Output the (X, Y) coordinate of the center of the cell containing the given text.  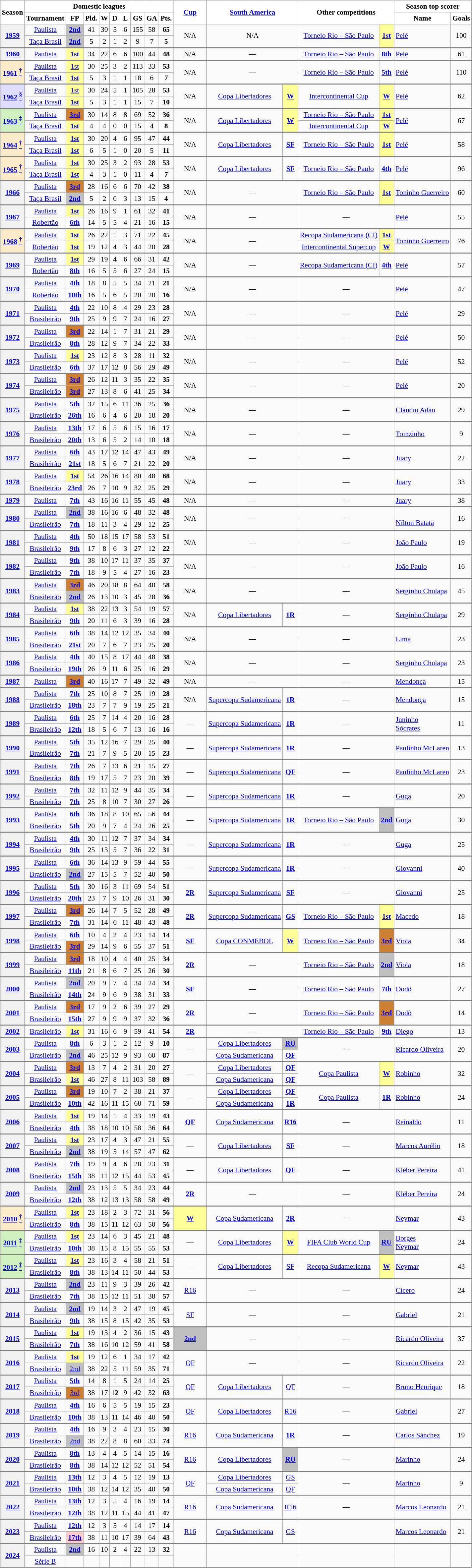
1972 (13, 337)
2004 (13, 1074)
1998 (13, 941)
2023 (13, 1531)
19th (75, 669)
2019 (13, 1435)
Copa CONMEBOL (245, 941)
1959 (13, 36)
1963 ‡ (13, 121)
1979 (13, 500)
17th (75, 1538)
1996 (13, 893)
Juninho Sócrates (422, 724)
Marcos Aurélio (422, 1146)
1995 (13, 868)
105 (138, 90)
74 (166, 1441)
Intercontinental Supercup (339, 247)
155 (138, 30)
11th (75, 971)
1976 (13, 434)
70 (138, 187)
Recopa Sudamericana (339, 1267)
Pts. (166, 18)
Goals (461, 18)
2014 (13, 1314)
1986 (13, 664)
89 (166, 1079)
1994 (13, 844)
Cup (190, 12)
Pld. (91, 18)
113 (138, 66)
Cláudio Adão (422, 410)
Domestic leagues (99, 6)
2000 (13, 989)
Toinzinho (422, 434)
Bruno Henrique (422, 1387)
96 (461, 169)
1960 (13, 54)
2009 (13, 1194)
1991 (13, 772)
2018 (13, 1411)
Name (422, 18)
1968 † (13, 241)
Reinaldo (422, 1122)
1980 (13, 518)
2011 ‡ (13, 1242)
66 (138, 259)
1964 † (13, 145)
2015 (13, 1339)
Tournament (45, 18)
2007 (13, 1146)
Cícero (422, 1291)
1971 (13, 314)
2020 (13, 1460)
2017 (13, 1387)
FIFA Club World Cup (339, 1242)
1962 § (13, 96)
Lima (422, 639)
2008 (13, 1170)
1985 (13, 639)
1988 (13, 700)
1983 (13, 591)
80 (138, 476)
1975 (13, 410)
1970 (13, 289)
1974 (13, 386)
1992 (13, 796)
18th (75, 706)
D (115, 18)
1990 (13, 748)
Série B (45, 1562)
2016 (13, 1363)
GA (152, 18)
Borges Neymar (422, 1242)
2013 (13, 1291)
1973 (13, 362)
Other competitions (346, 12)
2022 (13, 1507)
FP (75, 18)
1977 (13, 458)
1984 (13, 615)
1978 (13, 482)
72 (138, 1212)
1981 (13, 543)
2003 (13, 1049)
1999 (13, 965)
1961 † (13, 72)
103 (138, 1079)
2012 ‡ (13, 1267)
Diego (422, 1031)
14th (75, 995)
26th (75, 416)
1966 (13, 193)
2005 (13, 1098)
67 (461, 121)
23rd (75, 488)
Season top scorer (433, 6)
1969 (13, 265)
Season (13, 12)
2006 (13, 1122)
L (125, 18)
1989 (13, 724)
110 (461, 72)
1982 (13, 567)
76 (461, 241)
1993 (13, 820)
1965 † (13, 169)
South America (253, 12)
1987 (13, 681)
2001 (13, 1013)
2021 (13, 1483)
Nílton Batata (422, 518)
Macedo (422, 917)
2010 † (13, 1218)
2002 (13, 1031)
2024 (13, 1556)
87 (166, 1056)
1997 (13, 917)
95 (138, 139)
1967 (13, 217)
Carlos Sánchez (422, 1435)
